Scan for the cell matching the given text and deliver its (X, Y) coordinate at center. 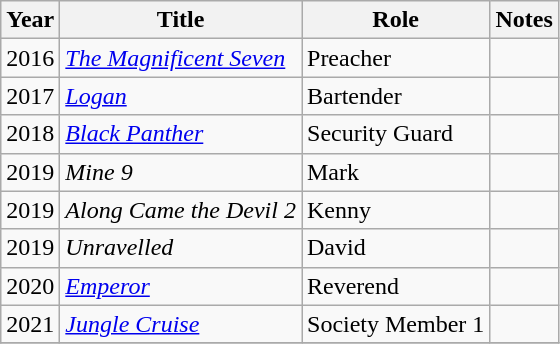
2018 (30, 134)
Mark (396, 172)
Unravelled (181, 248)
Emperor (181, 286)
Mine 9 (181, 172)
Year (30, 20)
David (396, 248)
Bartender (396, 96)
Role (396, 20)
2016 (30, 58)
Preacher (396, 58)
Along Came the Devil 2 (181, 210)
Black Panther (181, 134)
Reverend (396, 286)
Kenny (396, 210)
Title (181, 20)
Security Guard (396, 134)
2021 (30, 324)
Society Member 1 (396, 324)
Logan (181, 96)
2017 (30, 96)
Notes (524, 20)
2020 (30, 286)
The Magnificent Seven (181, 58)
Jungle Cruise (181, 324)
